Identify which cell holds the provided text, then report its [x, y] central coordinate. 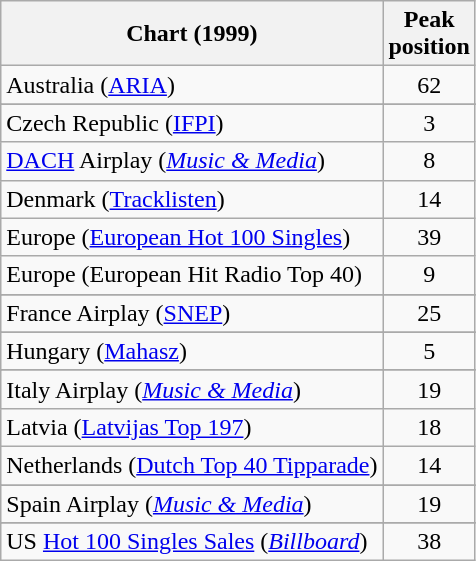
Peakposition [429, 34]
Italy Airplay (Music & Media) [192, 389]
Hungary (Mahasz) [192, 351]
Netherlands (Dutch Top 40 Tipparade) [192, 465]
3 [429, 123]
Denmark (Tracklisten) [192, 199]
18 [429, 427]
Europe (European Hit Radio Top 40) [192, 275]
5 [429, 351]
France Airplay (SNEP) [192, 313]
8 [429, 161]
Australia (ARIA) [192, 85]
Czech Republic (IFPI) [192, 123]
39 [429, 237]
Latvia (Latvijas Top 197) [192, 427]
US Hot 100 Singles Sales (Billboard) [192, 542]
25 [429, 313]
9 [429, 275]
62 [429, 85]
DACH Airplay (Music & Media) [192, 161]
Europe (European Hot 100 Singles) [192, 237]
Spain Airplay (Music & Media) [192, 503]
Chart (1999) [192, 34]
38 [429, 542]
